Capture the cell that displays the provided text and extract its [X, Y] central coordinate. 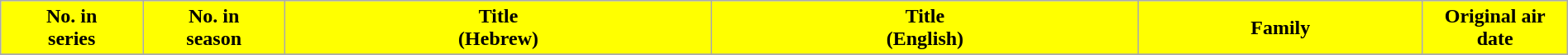
No. inseason [214, 28]
Title(Hebrew) [499, 28]
No. inseries [72, 28]
Title(English) [925, 28]
Family [1280, 28]
Original air date [1495, 28]
